From the cell containing the given text, extract its center point as (X, Y) coordinate. 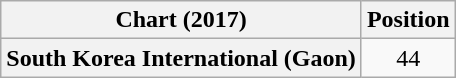
Position (408, 20)
Chart (2017) (182, 20)
44 (408, 58)
South Korea International (Gaon) (182, 58)
